Capture the cell that displays the provided text and extract its (X, Y) central coordinate. 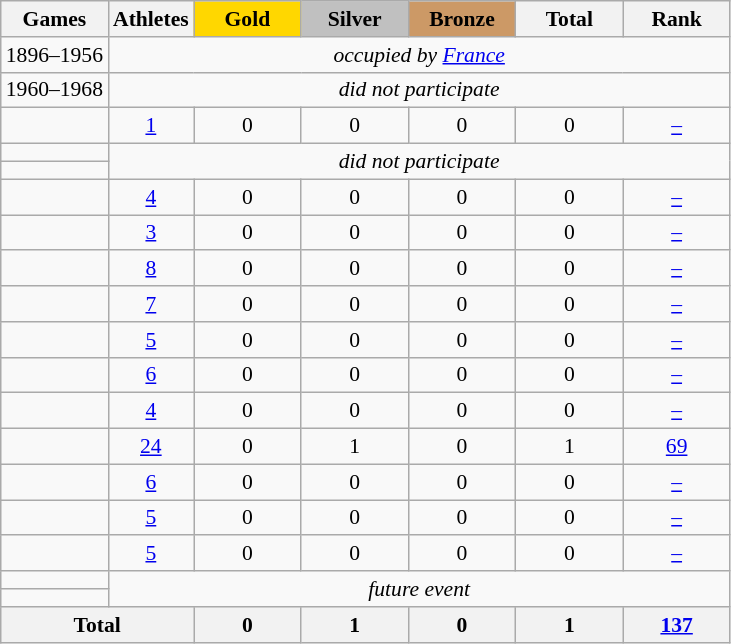
7 (151, 304)
3 (151, 233)
future event (419, 589)
Games (54, 19)
Rank (676, 19)
Athletes (151, 19)
Gold (248, 19)
1960–1968 (54, 90)
8 (151, 269)
137 (676, 625)
occupied by France (419, 55)
69 (676, 447)
1896–1956 (54, 55)
Silver (354, 19)
Bronze (462, 19)
24 (151, 447)
